Capture the cell that displays the provided text and extract its [x, y] central coordinate. 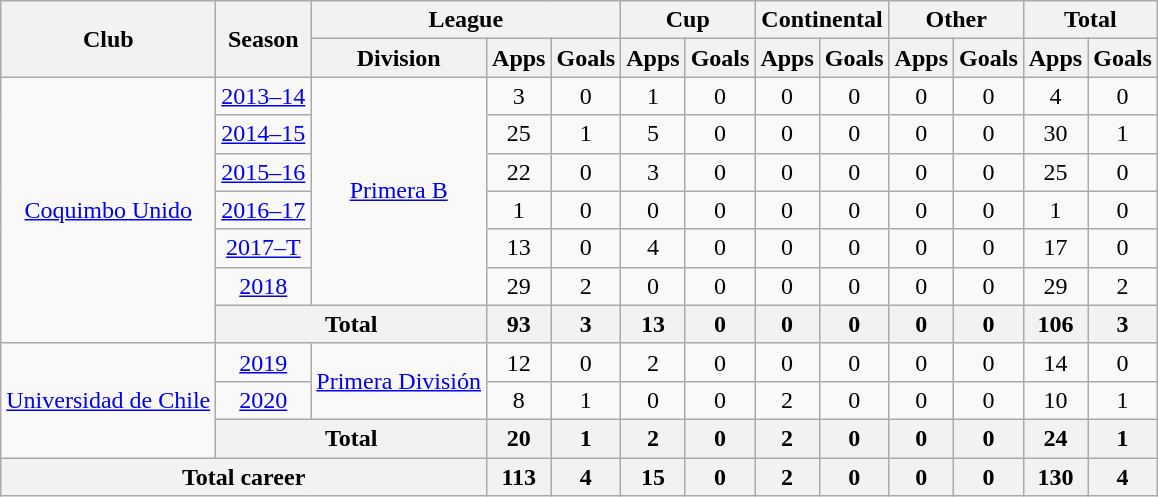
League [466, 20]
5 [653, 134]
15 [653, 477]
Club [108, 39]
14 [1055, 362]
Primera B [399, 191]
93 [519, 324]
2019 [264, 362]
Division [399, 58]
Other [956, 20]
2015–16 [264, 172]
8 [519, 400]
130 [1055, 477]
Primera División [399, 381]
2017–T [264, 248]
2020 [264, 400]
24 [1055, 438]
12 [519, 362]
Cup [688, 20]
30 [1055, 134]
2018 [264, 286]
113 [519, 477]
2016–17 [264, 210]
Continental [822, 20]
106 [1055, 324]
Universidad de Chile [108, 400]
Coquimbo Unido [108, 210]
17 [1055, 248]
2014–15 [264, 134]
10 [1055, 400]
20 [519, 438]
Total career [244, 477]
Season [264, 39]
2013–14 [264, 96]
22 [519, 172]
